Return the (X, Y) coordinate for the center point of the cell that contains the specified text.  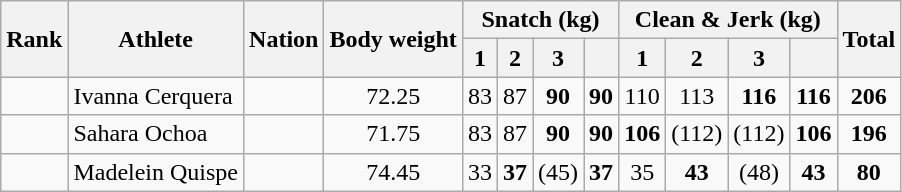
Body weight (393, 39)
Sahara Ochoa (156, 134)
71.75 (393, 134)
Madelein Quispe (156, 172)
206 (869, 96)
Clean & Jerk (kg) (728, 20)
74.45 (393, 172)
113 (697, 96)
Total (869, 39)
Snatch (kg) (540, 20)
(48) (759, 172)
72.25 (393, 96)
110 (642, 96)
Rank (34, 39)
33 (480, 172)
Ivanna Cerquera (156, 96)
Nation (284, 39)
(45) (558, 172)
80 (869, 172)
Athlete (156, 39)
35 (642, 172)
196 (869, 134)
